Find where the given text appears and provide that cell's center as (x, y) coordinate. 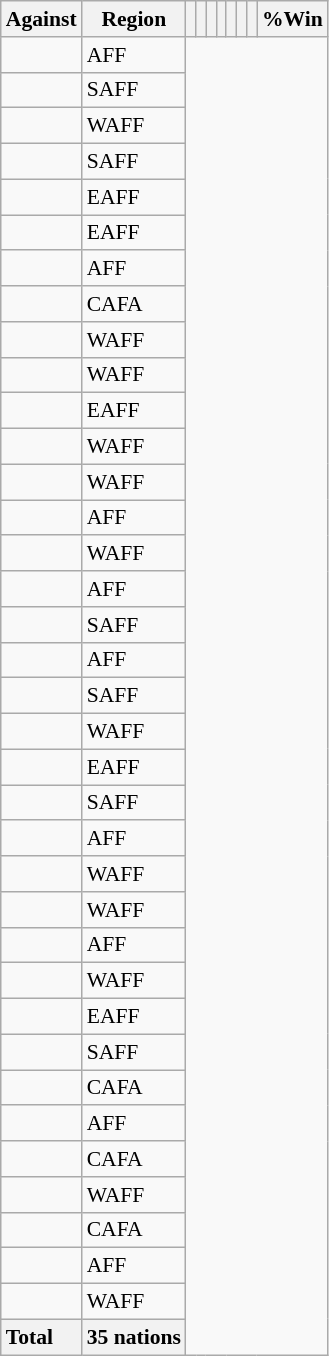
%Win (292, 19)
Total (42, 1337)
35 nations (134, 1337)
Against (42, 19)
Region (134, 19)
